Search for the cell housing the specified text and yield its (X, Y) center coordinate. 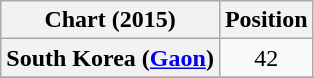
South Korea (Gaon) (110, 58)
Position (266, 20)
42 (266, 58)
Chart (2015) (110, 20)
